Output the (x, y) coordinate of the center of the cell containing the given text.  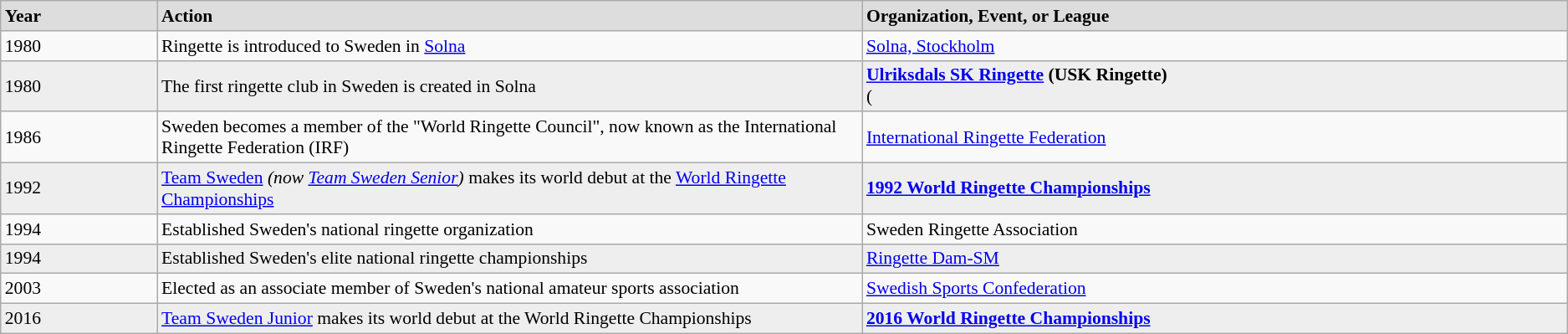
2016 (79, 319)
Ringette is introduced to Sweden in Solna (510, 46)
Organization, Event, or League (1214, 16)
Sweden becomes a member of the "World Ringette Council", now known as the International Ringette Federation (IRF) (510, 137)
Year (79, 16)
Ringette Dam-SM (1214, 259)
Team Sweden (now Team Sweden Senior) makes its world debut at the World Ringette Championships (510, 189)
Team Sweden Junior makes its world debut at the World Ringette Championships (510, 319)
Ulriksdals SK Ringette (USK Ringette)( (1214, 85)
Solna, Stockholm (1214, 46)
International Ringette Federation (1214, 137)
2003 (79, 289)
1986 (79, 137)
Established Sweden's national ringette organization (510, 229)
1992 (79, 189)
1992 World Ringette Championships (1214, 189)
Established Sweden's elite national ringette championships (510, 259)
The first ringette club in Sweden is created in Solna (510, 85)
Elected as an associate member of Sweden's national amateur sports association (510, 289)
Sweden Ringette Association (1214, 229)
Action (510, 16)
Swedish Sports Confederation (1214, 289)
2016 World Ringette Championships (1214, 319)
